Search for the cell housing the specified text and yield its [x, y] center coordinate. 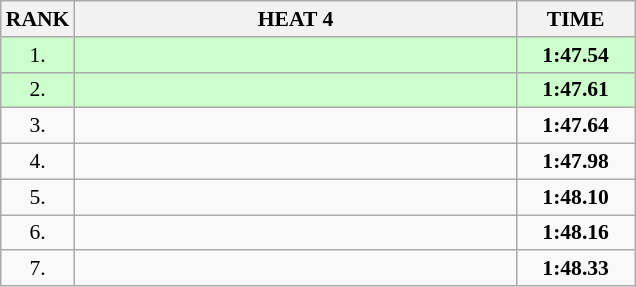
1:47.98 [576, 162]
1:48.10 [576, 197]
1. [38, 55]
1:48.33 [576, 269]
RANK [38, 19]
HEAT 4 [295, 19]
TIME [576, 19]
1:47.61 [576, 90]
1:47.64 [576, 126]
3. [38, 126]
5. [38, 197]
1:47.54 [576, 55]
7. [38, 269]
6. [38, 233]
4. [38, 162]
1:48.16 [576, 233]
2. [38, 90]
